Provide the (x, y) coordinate of the cell's center where the given text is located.  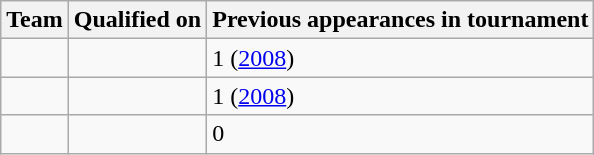
Previous appearances in tournament (400, 20)
0 (400, 134)
Qualified on (137, 20)
Team (35, 20)
